Output the [X, Y] coordinate of the center of the cell containing the given text.  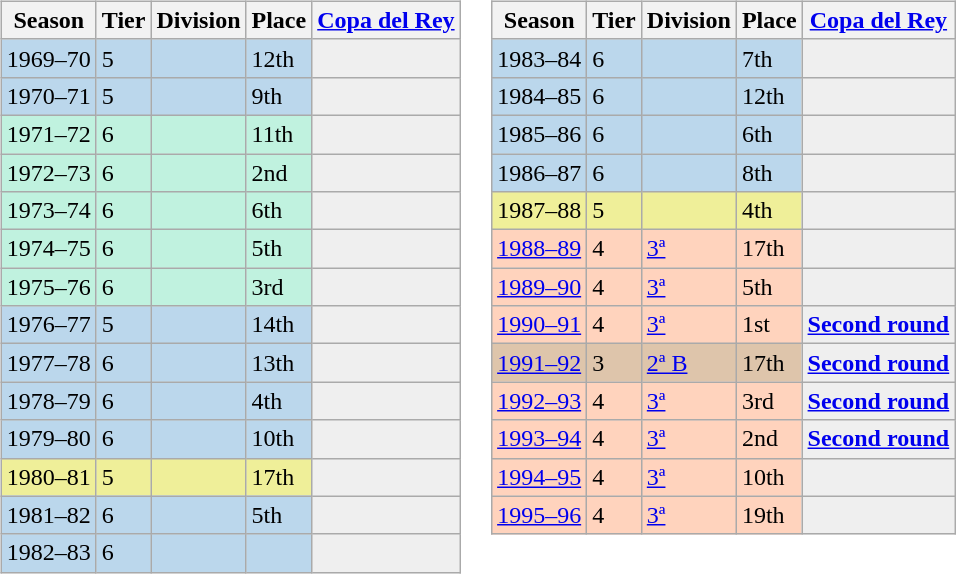
1987–88 [540, 211]
14th [279, 325]
7th [769, 58]
1988–89 [540, 249]
11th [279, 134]
1984–85 [540, 96]
1995–96 [540, 515]
1974–75 [48, 249]
1994–95 [540, 477]
2ª B [688, 363]
1971–72 [48, 134]
1980–81 [48, 477]
1989–90 [540, 287]
1993–94 [540, 439]
1985–86 [540, 134]
1990–91 [540, 325]
13th [279, 363]
1977–78 [48, 363]
1992–93 [540, 401]
1978–79 [48, 401]
9th [279, 96]
1979–80 [48, 439]
1982–83 [48, 553]
1986–87 [540, 173]
1970–71 [48, 96]
1991–92 [540, 363]
8th [769, 173]
1981–82 [48, 515]
1973–74 [48, 211]
1st [769, 325]
1983–84 [540, 58]
3 [614, 363]
1969–70 [48, 58]
19th [769, 515]
1975–76 [48, 287]
1972–73 [48, 173]
1976–77 [48, 325]
